For the text-containing cell, return its midpoint in [x, y] coordinate format. 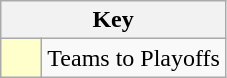
Key [114, 20]
Teams to Playoffs [134, 58]
